Pinpoint the cell where the given text exists, returning its [x, y] midpoint coordinate. 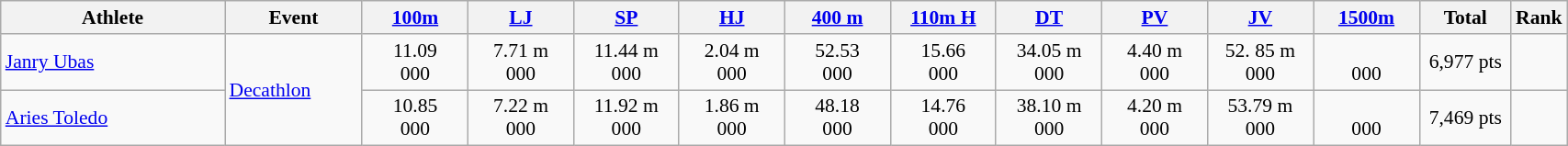
34.05 m000 [1049, 62]
Total [1466, 17]
100m [415, 17]
48.18 000 [838, 118]
400 m [838, 17]
Decathlon [294, 90]
52.53 000 [838, 62]
11.44 m 000 [626, 62]
4.20 m 000 [1156, 118]
Athlete [113, 17]
7.22 m 000 [522, 118]
11.92 m 000 [626, 118]
52. 85 m000 [1260, 62]
15.66 000 [942, 62]
2.04 m 000 [731, 62]
11.09 000 [415, 62]
JV [1260, 17]
SP [626, 17]
14.76 000 [942, 118]
110m H [942, 17]
1500m [1367, 17]
Aries Toledo [113, 118]
38.10 m 000 [1049, 118]
10.85 000 [415, 118]
HJ [731, 17]
7.71 m 000 [522, 62]
53.79 m 000 [1260, 118]
PV [1156, 17]
DT [1049, 17]
Rank [1540, 17]
4.40 m000 [1156, 62]
LJ [522, 17]
Janry Ubas [113, 62]
1.86 m 000 [731, 118]
Event [294, 17]
6,977 pts [1466, 62]
7,469 pts [1466, 118]
